Scan for the cell matching the given text and deliver its [x, y] coordinate at center. 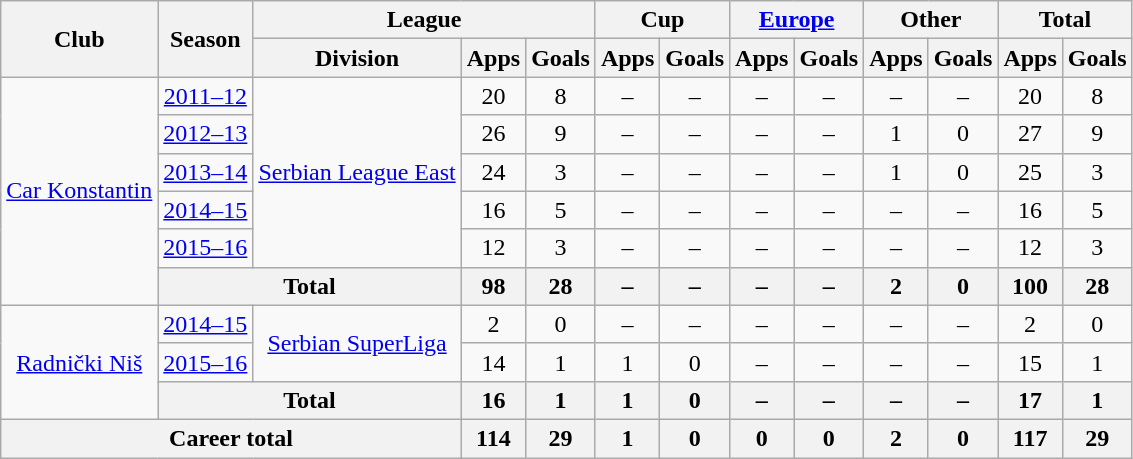
100 [1030, 286]
Career total [231, 438]
Division [357, 58]
2011–12 [206, 96]
Serbian League East [357, 172]
26 [493, 134]
15 [1030, 362]
Serbian SuperLiga [357, 343]
117 [1030, 438]
14 [493, 362]
27 [1030, 134]
2012–13 [206, 134]
25 [1030, 172]
114 [493, 438]
Radnički Niš [80, 362]
17 [1030, 400]
2013–14 [206, 172]
League [424, 20]
24 [493, 172]
Other [931, 20]
Cup [662, 20]
Car Konstantin [80, 191]
Europe [797, 20]
Club [80, 39]
Season [206, 39]
98 [493, 286]
